Identify which cell holds the provided text, then report its [x, y] central coordinate. 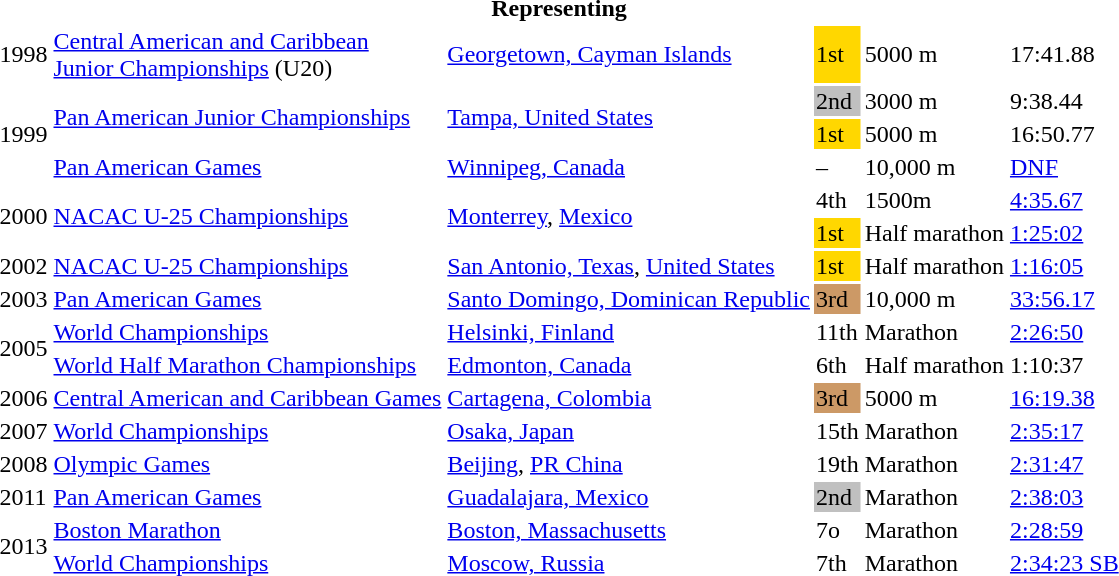
Guadalajara, Mexico [629, 497]
Monterrey, Mexico [629, 216]
Georgetown, Cayman Islands [629, 54]
Osaka, Japan [629, 431]
Olympic Games [248, 464]
Boston, Massachusetts [629, 530]
Boston Marathon [248, 530]
– [837, 167]
Tampa, United States [629, 118]
Pan American Junior Championships [248, 118]
Santo Domingo, Dominican Republic [629, 299]
11th [837, 332]
7o [837, 530]
19th [837, 464]
3000 m [934, 101]
6th [837, 365]
Winnipeg, Canada [629, 167]
Central American and Caribbean Games [248, 398]
Edmonton, Canada [629, 365]
San Antonio, Texas, United States [629, 266]
15th [837, 431]
Beijing, PR China [629, 464]
4th [837, 200]
World Half Marathon Championships [248, 365]
Helsinki, Finland [629, 332]
1500m [934, 200]
Cartagena, Colombia [629, 398]
Central American and CaribbeanJunior Championships (U20) [248, 54]
